Provide the [x, y] coordinate of the cell's center where the given text is located.  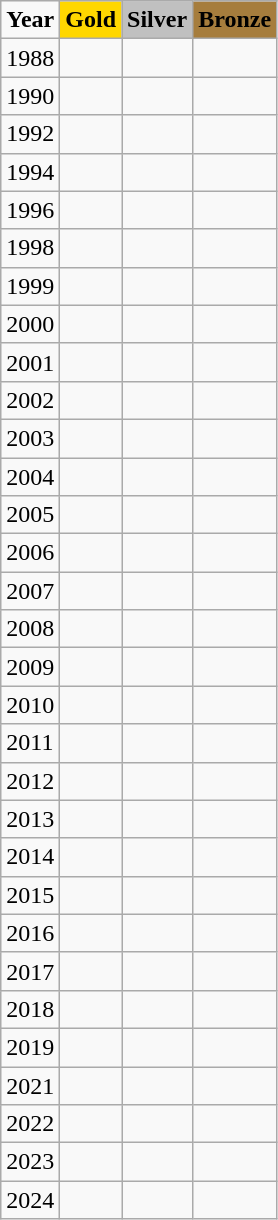
Silver [158, 20]
2002 [30, 400]
Year [30, 20]
2021 [30, 1085]
1996 [30, 210]
2018 [30, 1009]
2009 [30, 667]
1994 [30, 172]
2023 [30, 1162]
2011 [30, 743]
1992 [30, 134]
2006 [30, 553]
2001 [30, 362]
2024 [30, 1200]
2010 [30, 705]
1990 [30, 96]
2007 [30, 591]
2017 [30, 971]
2000 [30, 324]
1988 [30, 58]
1998 [30, 248]
2016 [30, 933]
2008 [30, 629]
Bronze [235, 20]
2015 [30, 895]
2012 [30, 781]
2022 [30, 1124]
2019 [30, 1047]
2013 [30, 819]
2003 [30, 438]
Gold [91, 20]
2014 [30, 857]
2005 [30, 515]
1999 [30, 286]
2004 [30, 477]
